For the text-containing cell, return its midpoint in [X, Y] coordinate format. 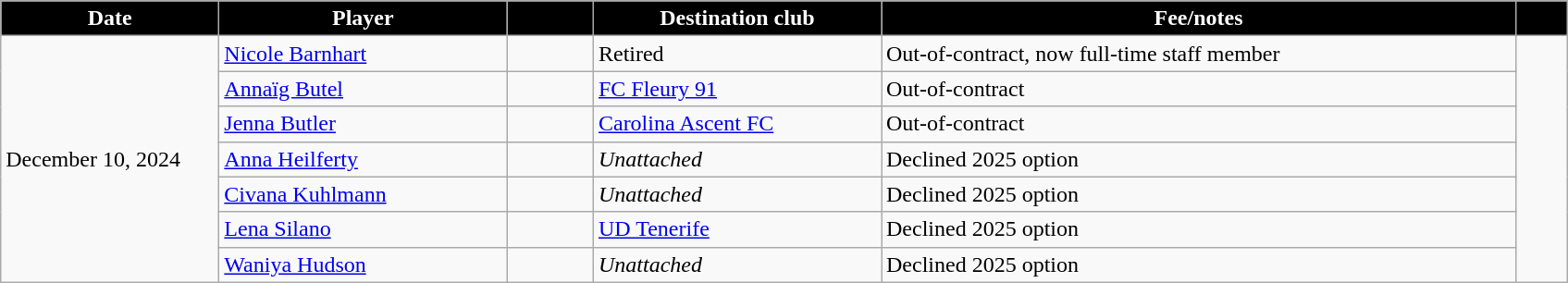
UD Tenerife [736, 229]
Jenna Butler [363, 124]
December 10, 2024 [110, 159]
Anna Heilferty [363, 159]
Lena Silano [363, 229]
Out-of-contract, now full-time staff member [1198, 54]
Annaïg Butel [363, 89]
Nicole Barnhart [363, 54]
Fee/notes [1198, 18]
Civana Kuhlmann [363, 194]
Waniya Hudson [363, 265]
Date [110, 18]
Retired [736, 54]
FC Fleury 91 [736, 89]
Destination club [736, 18]
Player [363, 18]
Carolina Ascent FC [736, 124]
